For the text-containing cell, return its midpoint in (x, y) coordinate format. 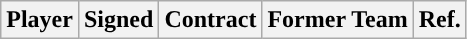
Ref. (440, 20)
Former Team (338, 20)
Signed (118, 20)
Contract (210, 20)
Player (40, 20)
